Extract the [x, y] coordinate from the center of the cell holding the provided text.  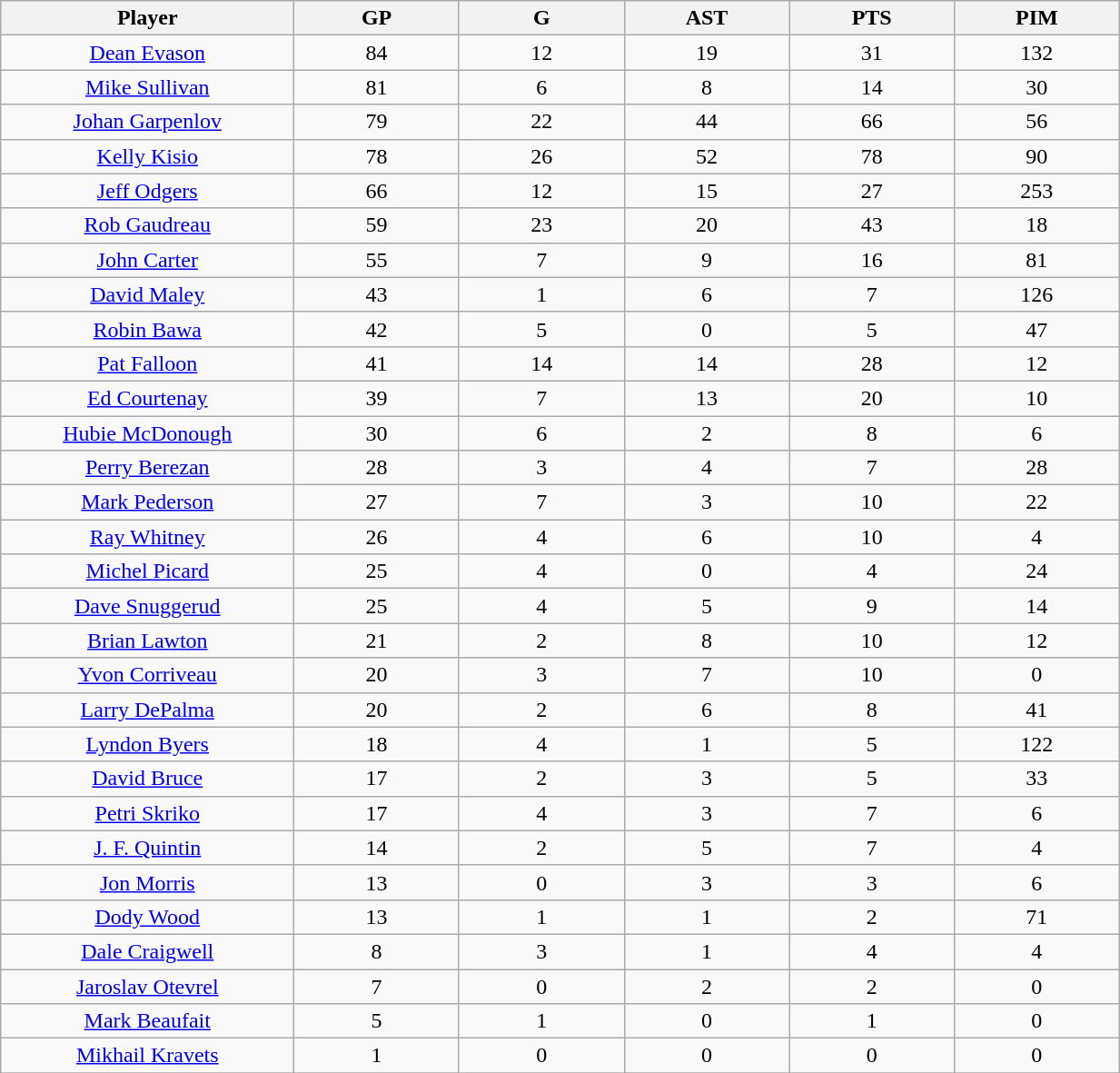
39 [377, 398]
Robin Bawa [147, 329]
122 [1037, 744]
John Carter [147, 260]
Mike Sullivan [147, 87]
Mark Pederson [147, 502]
55 [377, 260]
AST [707, 18]
Johan Garpenlov [147, 122]
Dean Evason [147, 53]
52 [707, 156]
33 [1037, 779]
90 [1037, 156]
GP [377, 18]
J. F. Quintin [147, 848]
Hubie McDonough [147, 433]
G [541, 18]
Jaroslav Otevrel [147, 986]
Larry DePalma [147, 710]
132 [1037, 53]
Ray Whitney [147, 537]
Jon Morris [147, 882]
David Bruce [147, 779]
253 [1037, 191]
44 [707, 122]
126 [1037, 294]
Michel Picard [147, 571]
59 [377, 225]
Mikhail Kravets [147, 1056]
Pat Falloon [147, 363]
Rob Gaudreau [147, 225]
79 [377, 122]
PIM [1037, 18]
Dody Wood [147, 917]
Dave Snuggerud [147, 606]
Mark Beaufait [147, 1021]
31 [872, 53]
Yvon Corriveau [147, 675]
Brian Lawton [147, 641]
Petri Skriko [147, 813]
24 [1037, 571]
23 [541, 225]
Dale Craigwell [147, 951]
Ed Courtenay [147, 398]
Player [147, 18]
Jeff Odgers [147, 191]
56 [1037, 122]
71 [1037, 917]
Lyndon Byers [147, 744]
Kelly Kisio [147, 156]
Perry Berezan [147, 468]
47 [1037, 329]
16 [872, 260]
PTS [872, 18]
David Maley [147, 294]
19 [707, 53]
84 [377, 53]
42 [377, 329]
21 [377, 641]
15 [707, 191]
